Determine the (X, Y) coordinate at the center of the cell enclosing the given text.  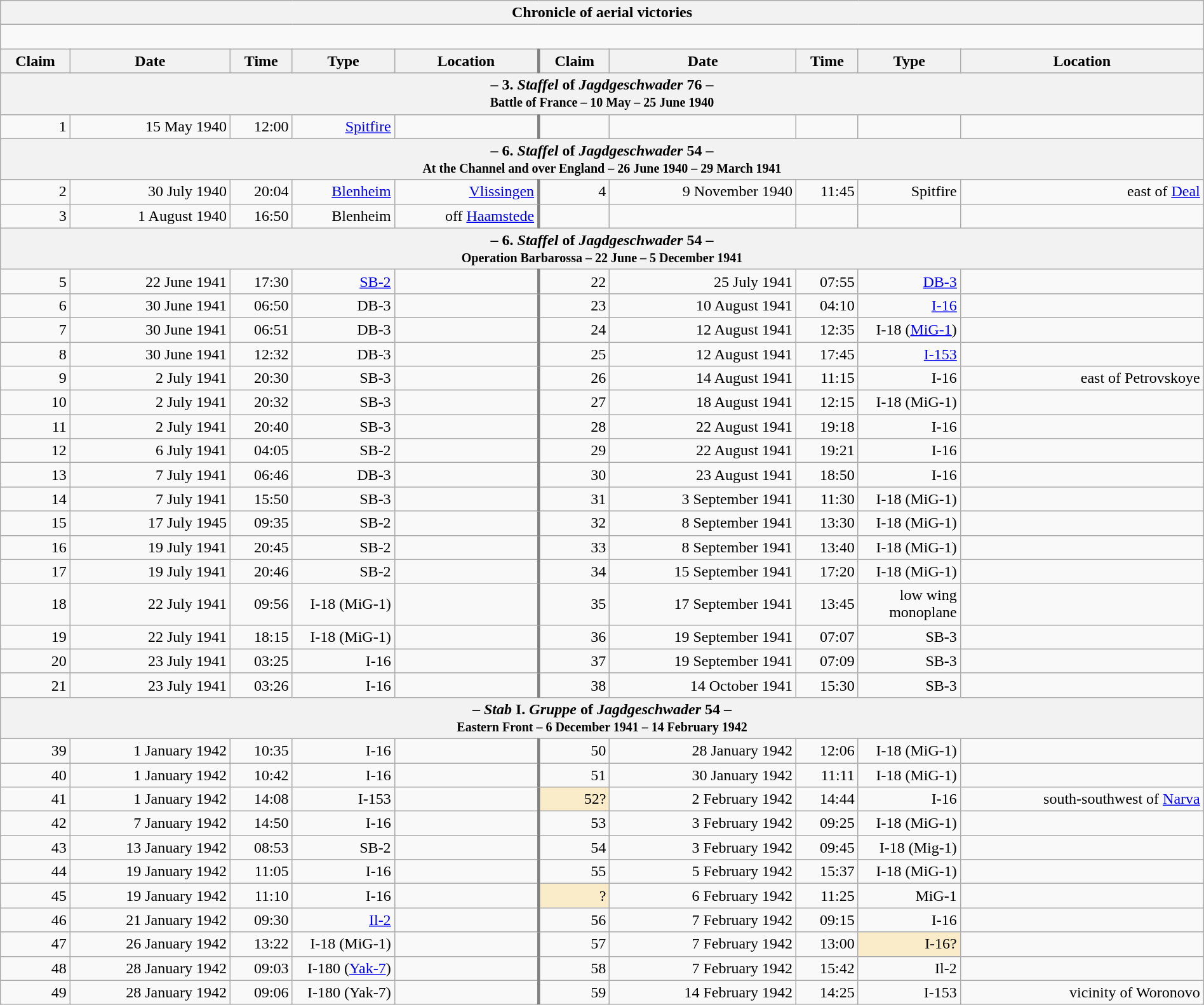
31 (574, 499)
09:35 (261, 523)
12:06 (827, 750)
57 (574, 944)
12:35 (827, 329)
10 August 1941 (703, 305)
36 (574, 637)
3 (36, 216)
09:45 (827, 848)
1 August 1940 (150, 216)
52? (574, 799)
14 February 1942 (703, 992)
15:30 (827, 685)
13:30 (827, 523)
20:46 (261, 571)
11 (36, 427)
09:15 (827, 920)
04:05 (261, 451)
13:00 (827, 944)
20:04 (261, 192)
45 (36, 896)
20:30 (261, 378)
MiG-1 (909, 896)
20 (36, 661)
23 (574, 305)
07:55 (827, 281)
15:50 (261, 499)
Vlissingen (466, 192)
38 (574, 685)
33 (574, 547)
27 (574, 403)
12:00 (261, 126)
I-18 (Mig-1) (909, 848)
Chronicle of aerial victories (602, 13)
– Stab I. Gruppe of Jagdgeschwader 54 –Eastern Front – 6 December 1941 – 14 February 1942 (602, 717)
5 (36, 281)
south-southwest of Narva (1082, 799)
18 (36, 604)
43 (36, 848)
12:15 (827, 403)
11:30 (827, 499)
13:40 (827, 547)
6 July 1941 (150, 451)
14:25 (827, 992)
? (574, 896)
20:32 (261, 403)
21 January 1942 (150, 920)
11:25 (827, 896)
09:06 (261, 992)
14:50 (261, 823)
6 (36, 305)
7 (36, 329)
17 September 1941 (703, 604)
17:20 (827, 571)
11:45 (827, 192)
20:45 (261, 547)
47 (36, 944)
56 (574, 920)
30 July 1940 (150, 192)
48 (36, 968)
15:37 (827, 872)
08:53 (261, 848)
east of Petrovskoye (1082, 378)
09:56 (261, 604)
13:22 (261, 944)
12 (36, 451)
25 July 1941 (703, 281)
53 (574, 823)
22 (574, 281)
07:07 (827, 637)
22 June 1941 (150, 281)
28 (574, 427)
11:15 (827, 378)
– 3. Staffel of Jagdgeschwader 76 –Battle of France – 10 May – 25 June 1940 (602, 94)
14 (36, 499)
19:18 (827, 427)
06:51 (261, 329)
15 (36, 523)
17 (36, 571)
59 (574, 992)
17:45 (827, 354)
17 July 1945 (150, 523)
09:30 (261, 920)
16 (36, 547)
4 (574, 192)
04:10 (827, 305)
17:30 (261, 281)
11:11 (827, 775)
06:46 (261, 475)
I-16? (909, 944)
54 (574, 848)
32 (574, 523)
– 6. Staffel of Jagdgeschwader 54 –At the Channel and over England – 26 June 1940 – 29 March 1941 (602, 159)
37 (574, 661)
07:09 (827, 661)
21 (36, 685)
off Haamstede (466, 216)
3 September 1941 (703, 499)
10:35 (261, 750)
26 January 1942 (150, 944)
5 February 1942 (703, 872)
06:50 (261, 305)
09:03 (261, 968)
vicinity of Woronovo (1082, 992)
low wing monoplane (909, 604)
11:05 (261, 872)
6 February 1942 (703, 896)
9 November 1940 (703, 192)
16:50 (261, 216)
east of Deal (1082, 192)
58 (574, 968)
30 (574, 475)
03:26 (261, 685)
29 (574, 451)
24 (574, 329)
26 (574, 378)
40 (36, 775)
14 August 1941 (703, 378)
50 (574, 750)
39 (36, 750)
2 (36, 192)
23 August 1941 (703, 475)
10 (36, 403)
03:25 (261, 661)
13 January 1942 (150, 848)
14:08 (261, 799)
42 (36, 823)
14:44 (827, 799)
51 (574, 775)
46 (36, 920)
11:10 (261, 896)
12:32 (261, 354)
13:45 (827, 604)
41 (36, 799)
30 January 1942 (703, 775)
20:40 (261, 427)
15 September 1941 (703, 571)
55 (574, 872)
35 (574, 604)
15 May 1940 (150, 126)
– 6. Staffel of Jagdgeschwader 54 –Operation Barbarossa – 22 June – 5 December 1941 (602, 249)
49 (36, 992)
8 (36, 354)
18 August 1941 (703, 403)
2 February 1942 (703, 799)
1 (36, 126)
19 (36, 637)
09:25 (827, 823)
7 January 1942 (150, 823)
25 (574, 354)
34 (574, 571)
9 (36, 378)
18:50 (827, 475)
18:15 (261, 637)
19:21 (827, 451)
44 (36, 872)
13 (36, 475)
14 October 1941 (703, 685)
10:42 (261, 775)
15:42 (827, 968)
